Determine the [X, Y] coordinate at the center of the cell enclosing the given text.  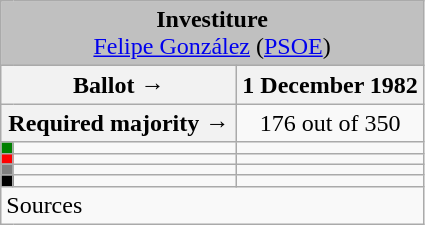
InvestitureFelipe González (PSOE) [212, 34]
1 December 1982 [330, 85]
176 out of 350 [330, 123]
Required majority → [119, 123]
Ballot → [119, 85]
Sources [212, 205]
